Return the [X, Y] coordinate for the center point of the cell that contains the specified text.  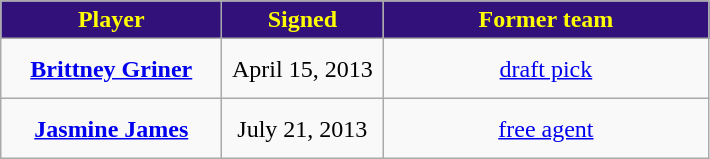
Former team [546, 20]
Jasmine James [112, 129]
April 15, 2013 [302, 69]
Player [112, 20]
draft pick [546, 69]
Signed [302, 20]
Brittney Griner [112, 69]
July 21, 2013 [302, 129]
free agent [546, 129]
